Capture the cell that displays the provided text and extract its [x, y] central coordinate. 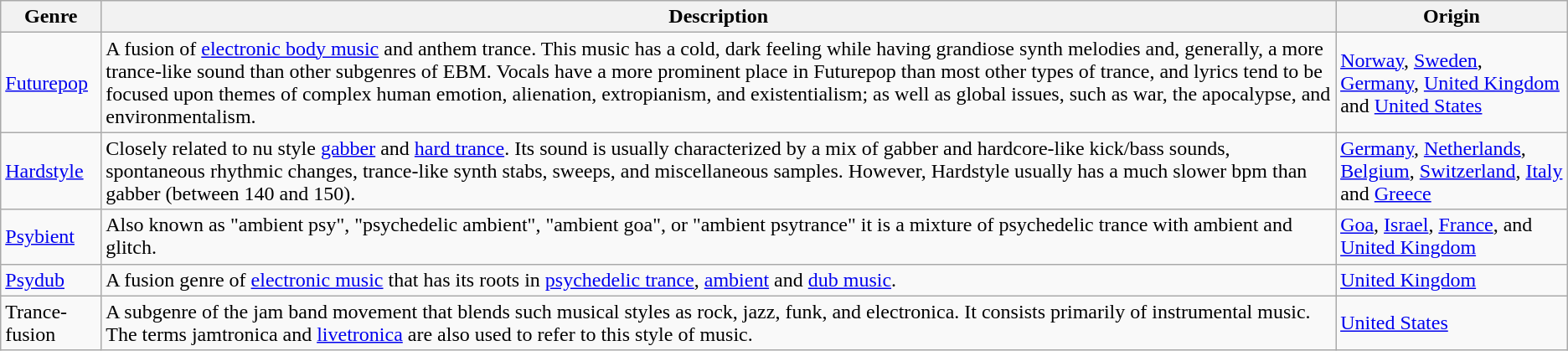
United States [1452, 323]
Description [719, 17]
Psybient [51, 236]
Psydub [51, 280]
Hardstyle [51, 171]
Goa, Israel, France, and United Kingdom [1452, 236]
Futurepop [51, 82]
Trance-fusion [51, 323]
Germany, Netherlands, Belgium, Switzerland, Italy and Greece [1452, 171]
A fusion genre of electronic music that has its roots in psychedelic trance, ambient and dub music. [719, 280]
United Kingdom [1452, 280]
Origin [1452, 17]
Genre [51, 17]
Norway, Sweden, Germany, United Kingdom and United States [1452, 82]
